Find where the given text appears and provide that cell's center as [x, y] coordinate. 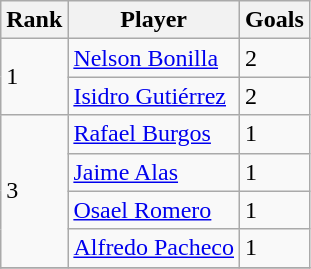
Osael Romero [154, 210]
Nelson Bonilla [154, 58]
Player [154, 20]
3 [34, 191]
Alfredo Pacheco [154, 248]
Isidro Gutiérrez [154, 96]
Rank [34, 20]
Jaime Alas [154, 172]
Goals [275, 20]
Rafael Burgos [154, 134]
